Search for the cell housing the specified text and yield its (X, Y) center coordinate. 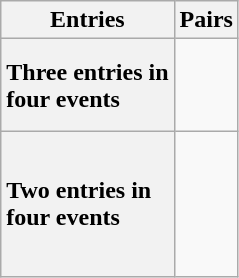
Pairs (206, 20)
Three entries infour events (88, 85)
Two entries infour events (88, 204)
Entries (88, 20)
